Detect which cell encompasses the target text, then output its (x, y) center coordinate. 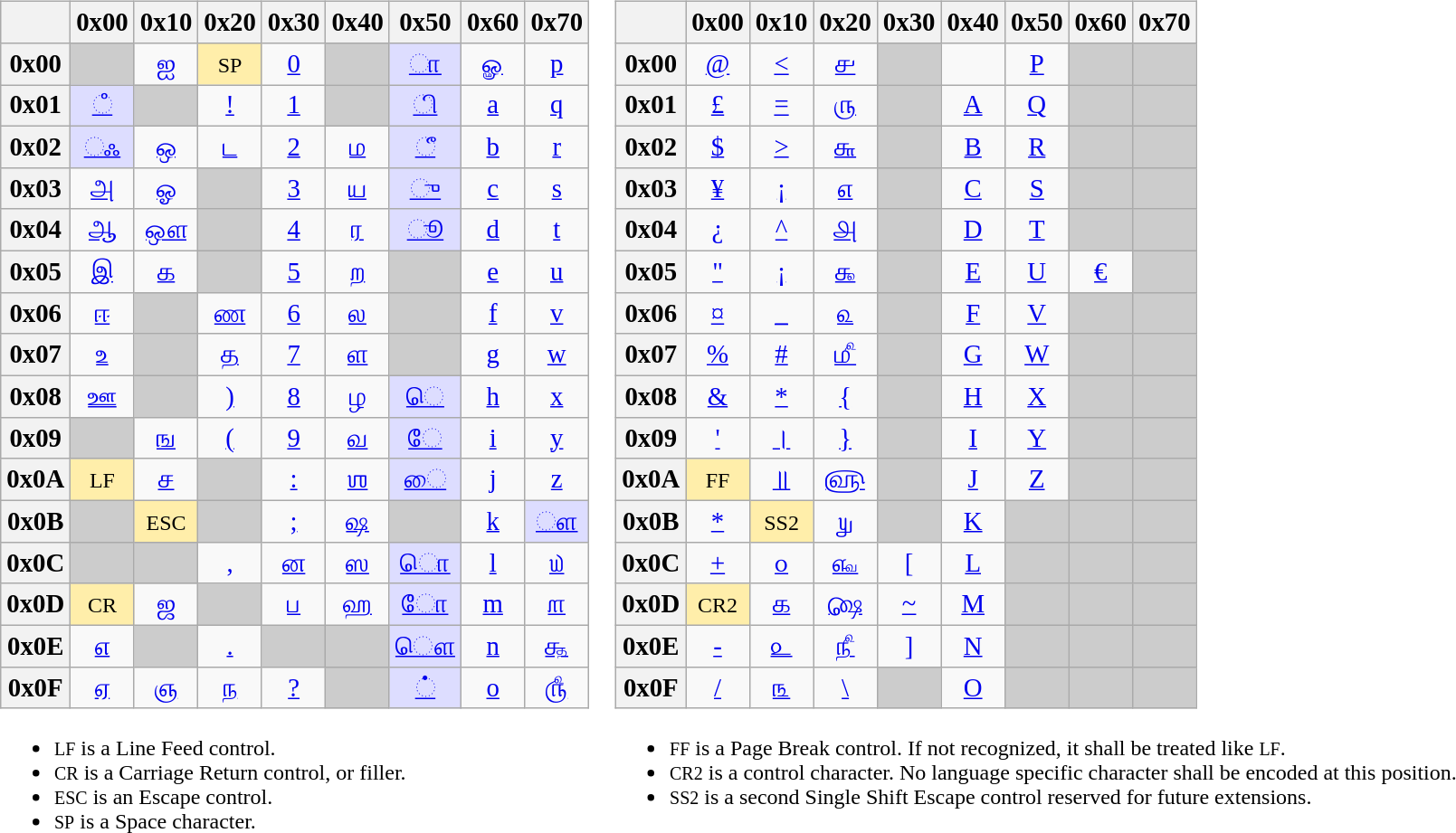
N (974, 646)
௴ (845, 355)
$ (718, 147)
g (492, 355)
j (492, 479)
C (974, 188)
P (1037, 64)
w (557, 355)
ஏ (103, 687)
> (782, 147)
வ (358, 438)
க (167, 271)
y (557, 438)
எ (103, 646)
c (492, 188)
% (718, 355)
ஷ (358, 521)
{ (845, 396)
௨ (782, 646)
d (492, 230)
ப (293, 604)
~ (909, 604)
ர (358, 230)
A (974, 106)
f (492, 313)
௮ (845, 230)
F (974, 313)
◌ை (425, 479)
5 (293, 271)
◌் (425, 687)
ஶ (358, 479)
L (974, 563)
௷ (845, 563)
ஊ (103, 396)
FF (718, 479)
X (1037, 396)
அ (103, 188)
ள (358, 355)
E (974, 271)
; (293, 521)
< (782, 64)
# (782, 355)
௶ (845, 521)
௲ (557, 646)
+ (718, 563)
H (974, 396)
◌ா (425, 64)
¥ (718, 188)
ஜ (167, 604)
◌ௗ (557, 521)
◌ி (425, 106)
9 (293, 438)
SP (230, 64)
S (1037, 188)
ஒ (167, 147)
ஐ (167, 64)
? (293, 687)
x (557, 396)
௱ (557, 604)
e (492, 271)
௳ (845, 313)
ஔ (167, 230)
Y (1037, 438)
7 (293, 355)
€ (1100, 271)
ல (358, 313)
/ (718, 687)
z (557, 479)
, (230, 563)
b (492, 147)
ழ (358, 396)
ந (230, 687)
@ (718, 64)
p (557, 64)
௩ (782, 687)
^ (782, 230)
◌ு (425, 188)
= (782, 106)
௺ (845, 646)
[ (909, 563)
॥ (782, 479)
த (230, 355)
M (974, 604)
2 (293, 147)
ம (358, 147)
v (557, 313)
◌ோ (425, 604)
T (1037, 230)
¤ (718, 313)
◌ெ (425, 396)
ற (358, 271)
h (492, 396)
& (718, 396)
} (845, 438)
Q (1037, 106)
s (557, 188)
] (909, 646)
n (492, 646)
\ (845, 687)
௫ (845, 106)
ண (230, 313)
G (974, 355)
◌ௌ (425, 646)
ஆ (103, 230)
௭ (845, 188)
" (718, 271)
CR (103, 604)
௸ (845, 604)
£ (718, 106)
R (1037, 147)
◌ஃ (103, 147)
( (230, 438)
- (718, 646)
ஸ (358, 563)
k (492, 521)
ஞ (167, 687)
ஹ (358, 604)
ச (167, 479)
6 (293, 313)
O (974, 687)
௬ (845, 147)
LF (103, 479)
◌ூ (425, 230)
ஓ (167, 188)
m (492, 604)
ன (293, 563)
: (293, 479)
I (974, 438)
t (557, 230)
௦ (782, 563)
Z (1037, 479)
௵ (845, 479)
இ (103, 271)
8 (293, 396)
௯ (845, 271)
ESC (167, 521)
। (782, 438)
q (557, 106)
) (230, 396)
CR2 (718, 604)
உ (103, 355)
0 (293, 64)
◌ே (425, 438)
K (974, 521)
3 (293, 188)
௰ (557, 563)
4 (293, 230)
D (974, 230)
◌ொ (425, 563)
W (1037, 355)
ய (358, 188)
J (974, 479)
ட (230, 147)
a (492, 106)
. (230, 646)
◌ீ (425, 147)
o (492, 687)
l (492, 563)
ஈ (103, 313)
ங (167, 438)
◌ஂ (103, 106)
B (974, 147)
1 (293, 106)
u (557, 271)
௹ (557, 687)
௧ (782, 604)
V (1037, 313)
¿ (718, 230)
i (492, 438)
! (230, 106)
_ (782, 313)
௪ (845, 64)
' (718, 438)
SS2 (782, 521)
ௐ (492, 64)
U (1037, 271)
r (557, 147)
